For the text-containing cell, return its midpoint in (x, y) coordinate format. 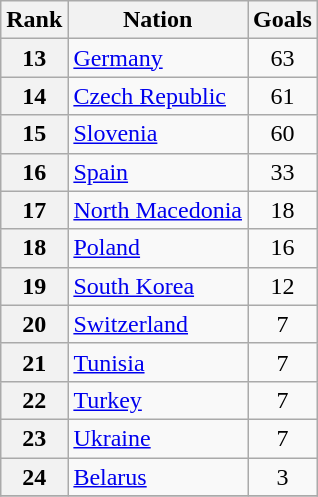
19 (34, 286)
Slovenia (158, 134)
Rank (34, 20)
20 (34, 324)
Czech Republic (158, 96)
60 (283, 134)
17 (34, 210)
Ukraine (158, 438)
33 (283, 172)
22 (34, 400)
Poland (158, 248)
Turkey (158, 400)
South Korea (158, 286)
Spain (158, 172)
63 (283, 58)
13 (34, 58)
15 (34, 134)
Switzerland (158, 324)
3 (283, 477)
21 (34, 362)
14 (34, 96)
Germany (158, 58)
North Macedonia (158, 210)
Tunisia (158, 362)
Belarus (158, 477)
24 (34, 477)
23 (34, 438)
Nation (158, 20)
Goals (283, 20)
61 (283, 96)
12 (283, 286)
